Search for the cell housing the specified text and yield its [x, y] center coordinate. 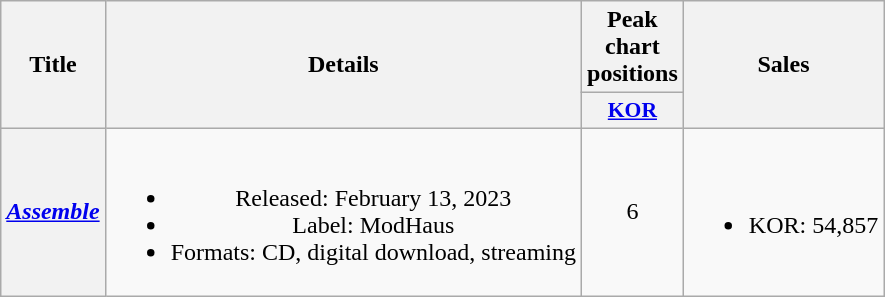
Assemble [53, 212]
6 [633, 212]
KOR [633, 111]
Title [53, 65]
Sales [783, 65]
Details [343, 65]
Peak chart positions [633, 47]
KOR: 54,857 [783, 212]
Released: February 13, 2023Label: ModHausFormats: CD, digital download, streaming [343, 212]
